Provide the (X, Y) coordinate of the cell's center where the given text is located.  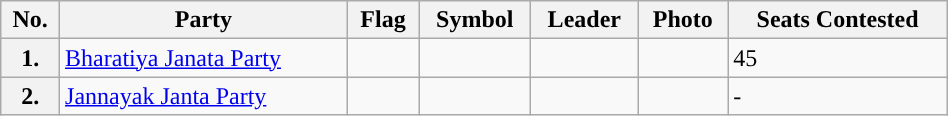
Seats Contested (838, 20)
Bharatiya Janata Party (204, 58)
45 (838, 58)
Party (204, 20)
Flag (382, 20)
2. (30, 96)
Jannayak Janta Party (204, 96)
- (838, 96)
Leader (584, 20)
1. (30, 58)
Symbol (475, 20)
Photo (683, 20)
No. (30, 20)
